Scan for the cell matching the given text and deliver its [x, y] coordinate at center. 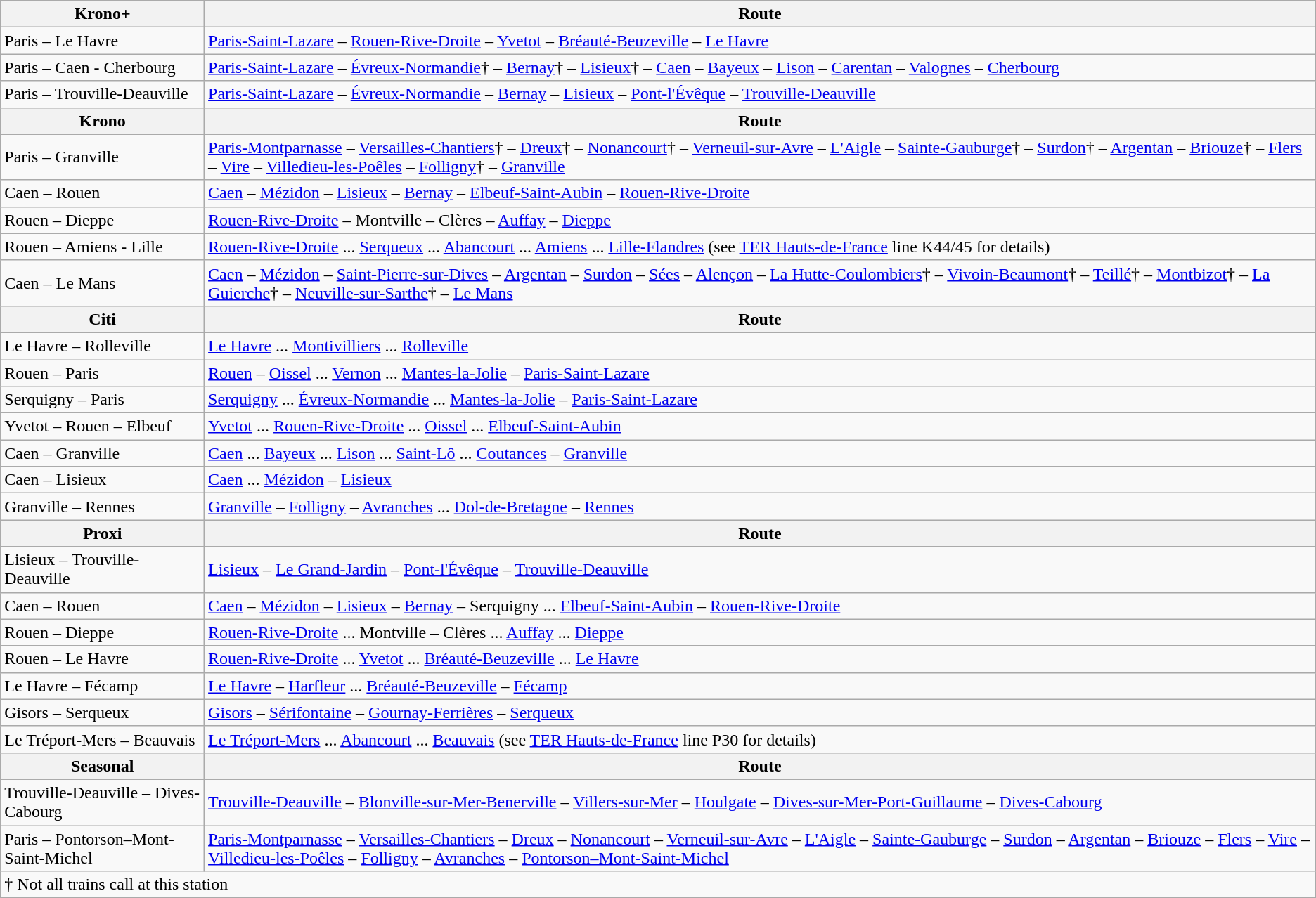
Rouen-Rive-Droite – Montville – Clères – Auffay – Dieppe [761, 220]
Lisieux – Le Grand-Jardin – Pont-l'Évêque – Trouville-Deauville [761, 569]
Caen ... Bayeux ... Lison ... Saint-Lô ... Coutances – Granville [761, 453]
Krono+ [103, 14]
Le Havre – Rolleville [103, 346]
Le Tréport-Mers ... Abancourt ... Beauvais (see TER Hauts-de-France line P30 for details) [761, 739]
Rouen – Oissel ... Vernon ... Mantes-la-Jolie – Paris-Saint-Lazare [761, 373]
Caen – Le Mans [103, 282]
Gisors – Sérifontaine – Gournay-Ferrières – Serqueux [761, 712]
† Not all trains call at this station [658, 885]
Caen – Mézidon – Lisieux – Bernay – Elbeuf-Saint-Aubin – Rouen-Rive-Droite [761, 193]
Paris – Granville [103, 157]
Le Havre ... Montivilliers ... Rolleville [761, 346]
Serquigny – Paris [103, 400]
Granville – Rennes [103, 507]
Caen – Mézidon – Lisieux – Bernay – Serquigny ... Elbeuf-Saint-Aubin – Rouen-Rive-Droite [761, 606]
Krono [103, 121]
Trouville-Deauville – Blonville-sur-Mer-Benerville – Villers-sur-Mer – Houlgate – Dives-sur-Mer-Port-Guillaume – Dives-Cabourg [761, 802]
Seasonal [103, 766]
Caen – Lisieux [103, 480]
Yvetot ... Rouen-Rive-Droite ... Oissel ... Elbeuf-Saint-Aubin [761, 427]
Granville – Folligny – Avranches ... Dol-de-Bretagne – Rennes [761, 507]
Paris – Pontorson–Mont-Saint-Michel [103, 847]
Trouville-Deauville – Dives-Cabourg [103, 802]
Le Havre – Harfleur ... Bréauté-Beuzeville – Fécamp [761, 686]
Paris-Saint-Lazare – Évreux-Normandie† – Bernay† – Lisieux† – Caen – Bayeux – Lison – Carentan – Valognes – Cherbourg [761, 67]
Paris – Caen - Cherbourg [103, 67]
Le Havre – Fécamp [103, 686]
Rouen-Rive-Droite ... Serqueux ... Abancourt ... Amiens ... Lille-Flandres (see TER Hauts-de-France line K44/45 for details) [761, 247]
Serquigny ... Évreux-Normandie ... Mantes-la-Jolie – Paris-Saint-Lazare [761, 400]
Rouen-Rive-Droite ... Yvetot ... Bréauté-Beuzeville ... Le Havre [761, 659]
Rouen – Amiens - Lille [103, 247]
Yvetot – Rouen – Elbeuf [103, 427]
Proxi [103, 533]
Citi [103, 319]
Paris-Saint-Lazare – Évreux-Normandie – Bernay – Lisieux – Pont-l'Évêque – Trouville-Deauville [761, 94]
Lisieux – Trouville-Deauville [103, 569]
Caen ... Mézidon – Lisieux [761, 480]
Paris – Trouville-Deauville [103, 94]
Paris-Saint-Lazare – Rouen-Rive-Droite – Yvetot – Bréauté-Beuzeville – Le Havre [761, 41]
Rouen – Le Havre [103, 659]
Caen – Granville [103, 453]
Rouen-Rive-Droite ... Montville – Clères ... Auffay ... Dieppe [761, 632]
Rouen – Paris [103, 373]
Paris – Le Havre [103, 41]
Le Tréport-Mers – Beauvais [103, 739]
Gisors – Serqueux [103, 712]
